Locate the cell with the specified text and output its [X, Y] center coordinate. 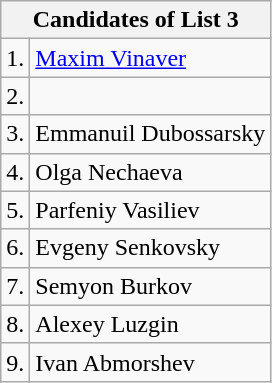
3. [16, 134]
9. [16, 362]
Parfeniy Vasiliev [150, 210]
Evgeny Senkovsky [150, 248]
Alexey Luzgin [150, 324]
Maxim Vinaver [150, 58]
1. [16, 58]
Olga Nechaeva [150, 172]
Ivan Abmorshev [150, 362]
Semyon Burkov [150, 286]
8. [16, 324]
Emmanuil Dubossarsky [150, 134]
7. [16, 286]
5. [16, 210]
4. [16, 172]
Candidates of List 3 [136, 20]
6. [16, 248]
2. [16, 96]
